Detect which cell encompasses the target text, then output its (X, Y) center coordinate. 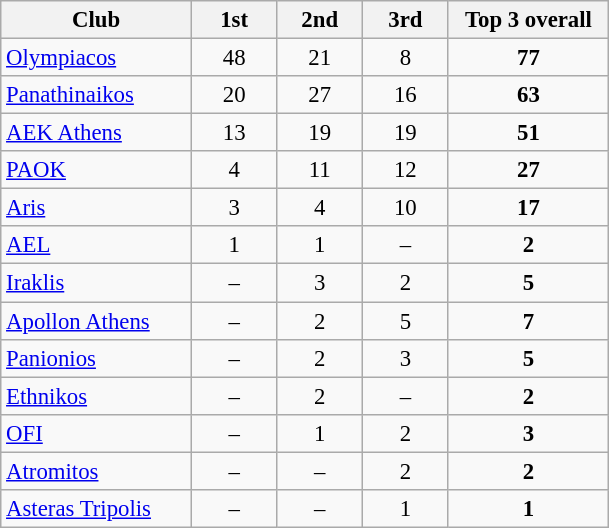
Top 3 overall (528, 20)
Panionios (96, 358)
12 (406, 170)
Panathinaikos (96, 95)
Apollon Athens (96, 321)
10 (406, 208)
3rd (406, 20)
Atromitos (96, 471)
13 (234, 133)
17 (528, 208)
Olympiacos (96, 58)
8 (406, 58)
Aris (96, 208)
7 (528, 321)
OFI (96, 433)
AEL (96, 245)
1st (234, 20)
21 (320, 58)
11 (320, 170)
Club (96, 20)
77 (528, 58)
20 (234, 95)
51 (528, 133)
PAOK (96, 170)
2nd (320, 20)
Iraklis (96, 283)
16 (406, 95)
Ethnikos (96, 396)
Asteras Tripolis (96, 509)
AEK Athens (96, 133)
48 (234, 58)
63 (528, 95)
